Find where the given text appears and provide that cell's center as [x, y] coordinate. 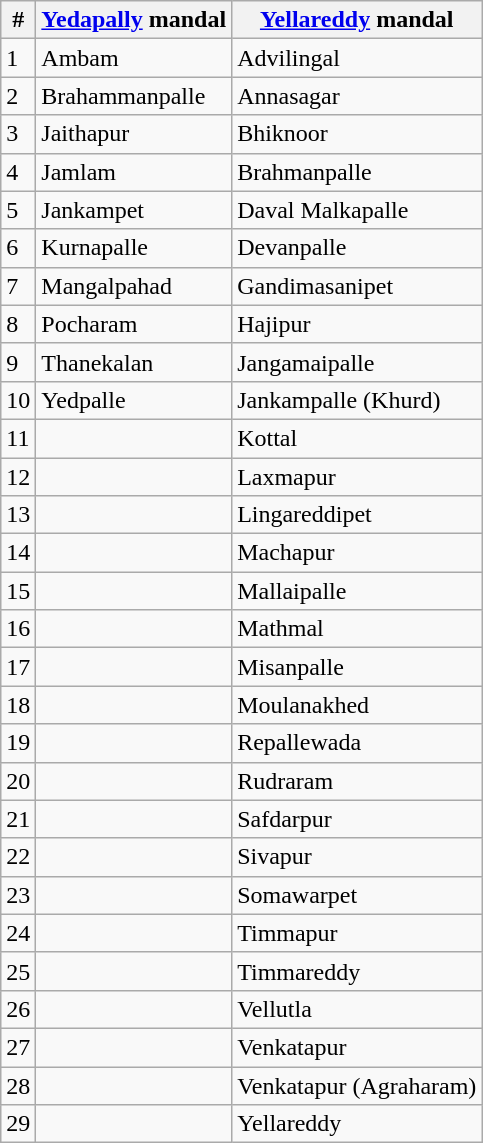
Rudraram [357, 781]
Thanekalan [134, 362]
Brahmanpalle [357, 172]
14 [18, 553]
17 [18, 667]
19 [18, 743]
Devanpalle [357, 248]
Repallewada [357, 743]
Laxmapur [357, 477]
Kottal [357, 438]
Mallaipalle [357, 591]
2 [18, 96]
Safdarpur [357, 819]
28 [18, 1085]
25 [18, 971]
7 [18, 286]
Machapur [357, 553]
5 [18, 210]
15 [18, 591]
1 [18, 58]
Jaithapur [134, 134]
Venkatapur (Agraharam) [357, 1085]
3 [18, 134]
26 [18, 1009]
11 [18, 438]
Daval Malkapalle [357, 210]
Kurnapalle [134, 248]
Jamlam [134, 172]
Gandimasanipet [357, 286]
18 [18, 705]
Venkatapur [357, 1047]
# [18, 20]
20 [18, 781]
4 [18, 172]
Sivapur [357, 857]
21 [18, 819]
6 [18, 248]
Moulanakhed [357, 705]
Vellutla [357, 1009]
12 [18, 477]
10 [18, 400]
Lingareddipet [357, 515]
13 [18, 515]
Somawarpet [357, 895]
23 [18, 895]
29 [18, 1124]
8 [18, 324]
Yellareddy mandal [357, 20]
Annasagar [357, 96]
Pocharam [134, 324]
Jankampalle (Khurd) [357, 400]
Jangamaipalle [357, 362]
Mangalpahad [134, 286]
Ambam [134, 58]
22 [18, 857]
27 [18, 1047]
16 [18, 629]
Timmareddy [357, 971]
9 [18, 362]
Yedapally mandal [134, 20]
Yellareddy [357, 1124]
Bhiknoor [357, 134]
Timmapur [357, 933]
Advilingal [357, 58]
Mathmal [357, 629]
Jankampet [134, 210]
Misanpalle [357, 667]
Hajipur [357, 324]
Yedpalle [134, 400]
24 [18, 933]
Brahammanpalle [134, 96]
